Scan for the cell matching the given text and deliver its [X, Y] coordinate at center. 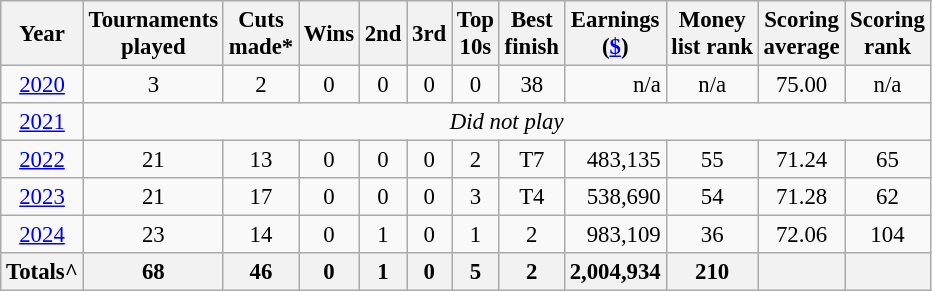
Cuts made* [260, 34]
14 [260, 235]
Moneylist rank [712, 34]
2022 [42, 160]
65 [888, 160]
Wins [330, 34]
23 [153, 235]
71.24 [802, 160]
2nd [382, 34]
71.28 [802, 197]
2021 [42, 122]
72.06 [802, 235]
104 [888, 235]
983,109 [615, 235]
36 [712, 235]
62 [888, 197]
17 [260, 197]
Scoring average [802, 34]
13 [260, 160]
Best finish [532, 34]
54 [712, 197]
55 [712, 160]
Top 10s [476, 34]
75.00 [802, 85]
538,690 [615, 197]
Tournaments played [153, 34]
Year [42, 34]
2020 [42, 85]
38 [532, 85]
2024 [42, 235]
Scoringrank [888, 34]
Earnings($) [615, 34]
Did not play [506, 122]
483,135 [615, 160]
T7 [532, 160]
T4 [532, 197]
2023 [42, 197]
3rd [430, 34]
